Provide the [X, Y] coordinate of the cell's center where the given text is located.  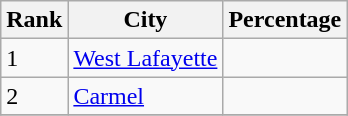
City [146, 20]
Carmel [146, 96]
1 [34, 58]
Rank [34, 20]
2 [34, 96]
Percentage [285, 20]
West Lafayette [146, 58]
